Pinpoint the cell where the given text exists, returning its (X, Y) midpoint coordinate. 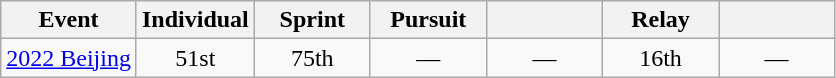
16th (660, 58)
Pursuit (428, 20)
Relay (660, 20)
2022 Beijing (69, 58)
Individual (195, 20)
75th (312, 58)
51st (195, 58)
Sprint (312, 20)
Event (69, 20)
